Pinpoint the cell where the given text exists, returning its (X, Y) midpoint coordinate. 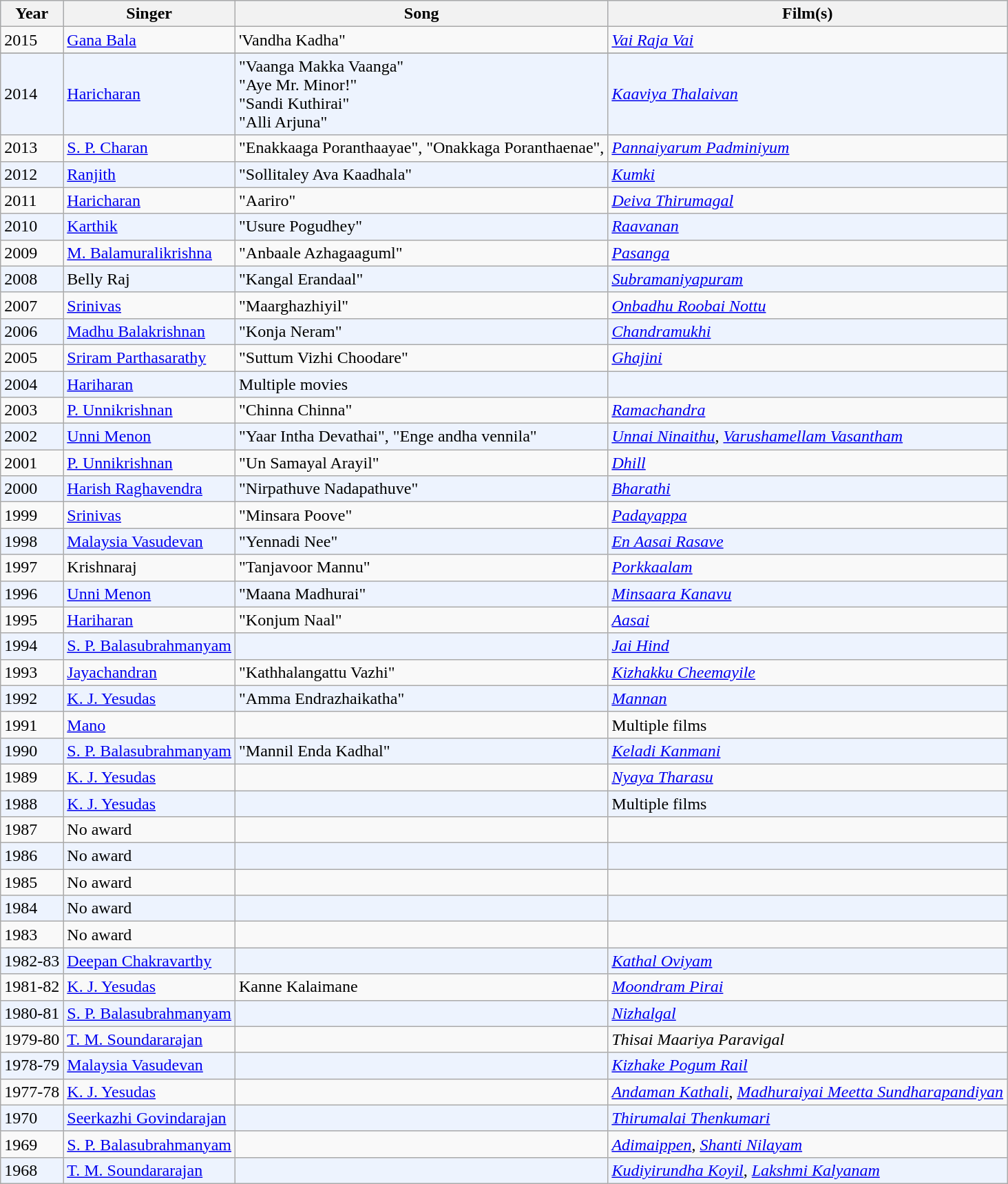
1998 (32, 541)
1992 (32, 698)
1969 (32, 1144)
'Vandha Kadha" (421, 40)
Kizhake Pogum Rail (808, 1066)
Ranjith (149, 174)
2006 (32, 331)
Vai Raja Vai (808, 40)
1983 (32, 935)
2009 (32, 253)
Kudiyirundha Koyil, Lakshmi Kalyanam (808, 1170)
Unnai Ninaithu, Varushamellam Vasantham (808, 437)
"Enakkaaga Poranthaayae", "Onakkaga Poranthaenae", (421, 148)
Chandramukhi (808, 331)
Deepan Chakravarthy (149, 961)
"Nirpathuve Nadapathuve" (421, 489)
1993 (32, 672)
Mannan (808, 698)
Gana Bala (149, 40)
"Konjum Naal" (421, 620)
Thisai Maariya Paravigal (808, 1039)
"Vaanga Makka Vaanga""Aye Mr. Minor!""Sandi Kuthirai""Alli Arjuna" (421, 94)
2013 (32, 148)
"Kangal Erandaal" (421, 279)
Singer (149, 14)
Kizhakku Cheemayile (808, 672)
1997 (32, 568)
"Chinna Chinna" (421, 411)
"Yennadi Nee" (421, 541)
1984 (32, 908)
2012 (32, 174)
1970 (32, 1118)
1985 (32, 882)
2002 (32, 437)
Seerkazhi Govindarajan (149, 1118)
2011 (32, 200)
1988 (32, 804)
Kanne Kalaimane (421, 987)
Pasanga (808, 253)
Harish Raghavendra (149, 489)
1989 (32, 777)
Subramaniyapuram (808, 279)
Belly Raj (149, 279)
Nizhalgal (808, 1013)
"Konja Neram" (421, 331)
Kathal Oviyam (808, 961)
Deiva Thirumagal (808, 200)
Kumki (808, 174)
"Usure Pogudhey" (421, 227)
2010 (32, 227)
1980-81 (32, 1013)
Mano (149, 725)
Krishnaraj (149, 568)
2015 (32, 40)
1981-82 (32, 987)
Year (32, 14)
En Aasai Rasave (808, 541)
Adimaippen, Shanti Nilayam (808, 1144)
Moondram Pirai (808, 987)
1977-78 (32, 1092)
Pannaiyarum Padminiyum (808, 148)
1991 (32, 725)
1994 (32, 646)
"Kathhalangattu Vazhi" (421, 672)
1999 (32, 515)
1979-80 (32, 1039)
Sriram Parthasarathy (149, 357)
"Anbaale Azhagaaguml" (421, 253)
Jai Hind (808, 646)
Film(s) (808, 14)
Thirumalai Thenkumari (808, 1118)
"Mannil Enda Kadhal" (421, 751)
"Aariro" (421, 200)
"Maana Madhurai" (421, 594)
Multiple movies (421, 384)
Dhill (808, 463)
"Maarghazhiyil" (421, 305)
"Amma Endrazhaikatha" (421, 698)
Nyaya Tharasu (808, 777)
Bharathi (808, 489)
Porkkaalam (808, 568)
2000 (32, 489)
Ramachandra (808, 411)
1995 (32, 620)
1987 (32, 830)
2008 (32, 279)
"Suttum Vizhi Choodare" (421, 357)
Madhu Balakrishnan (149, 331)
"Yaar Intha Devathai", "Enge andha vennila" (421, 437)
Onbadhu Roobai Nottu (808, 305)
1982-83 (32, 961)
Jayachandran (149, 672)
Padayappa (808, 515)
Keladi Kanmani (808, 751)
2005 (32, 357)
Ghajini (808, 357)
Andaman Kathali, Madhuraiyai Meetta Sundharapandiyan (808, 1092)
2001 (32, 463)
Aasai (808, 620)
1978-79 (32, 1066)
Raavanan (808, 227)
"Minsara Poove" (421, 515)
1996 (32, 594)
1968 (32, 1170)
S. P. Charan (149, 148)
"Sollitaley Ava Kaadhala" (421, 174)
M. Balamuralikrishna (149, 253)
1990 (32, 751)
"Tanjavoor Mannu" (421, 568)
1986 (32, 856)
Kaaviya Thalaivan (808, 94)
2003 (32, 411)
2014 (32, 94)
2007 (32, 305)
Song (421, 14)
2004 (32, 384)
Minsaara Kanavu (808, 594)
"Un Samayal Arayil" (421, 463)
Karthik (149, 227)
